Capture the cell that displays the provided text and extract its (X, Y) central coordinate. 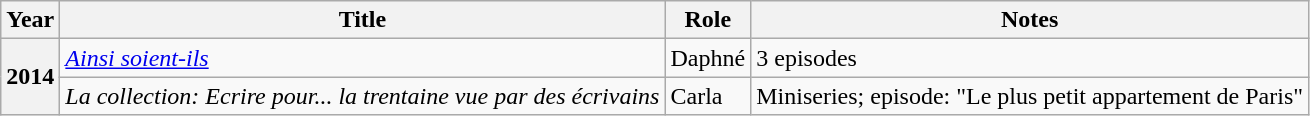
Daphné (708, 58)
3 episodes (1030, 58)
Title (362, 20)
La collection: Ecrire pour... la trentaine vue par des écrivains (362, 96)
Role (708, 20)
Miniseries; episode: "Le plus petit appartement de Paris" (1030, 96)
Notes (1030, 20)
Carla (708, 96)
Year (30, 20)
2014 (30, 77)
Ainsi soient-ils (362, 58)
